Return the [x, y] coordinate for the center point of the cell that contains the specified text.  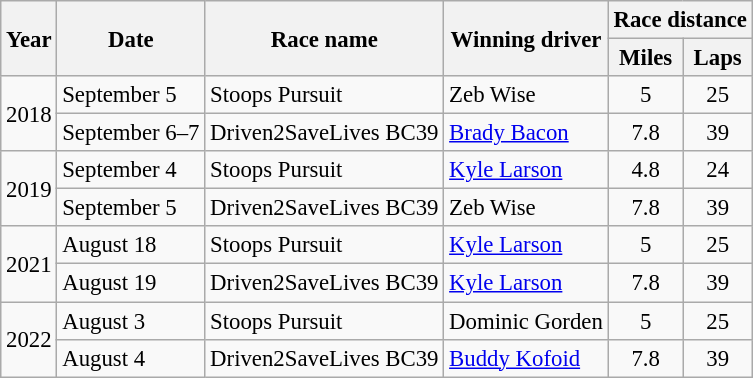
September 4 [131, 170]
August 4 [131, 358]
Winning driver [526, 38]
Brady Bacon [526, 133]
September 6–7 [131, 133]
2018 [29, 114]
Date [131, 38]
2019 [29, 188]
4.8 [646, 170]
2021 [29, 264]
August 3 [131, 321]
2022 [29, 340]
Laps [718, 58]
August 18 [131, 245]
Miles [646, 58]
Dominic Gorden [526, 321]
Race name [324, 38]
24 [718, 170]
Year [29, 38]
Race distance [680, 20]
Buddy Kofoid [526, 358]
August 19 [131, 283]
